Scan for the cell matching the given text and deliver its [X, Y] coordinate at center. 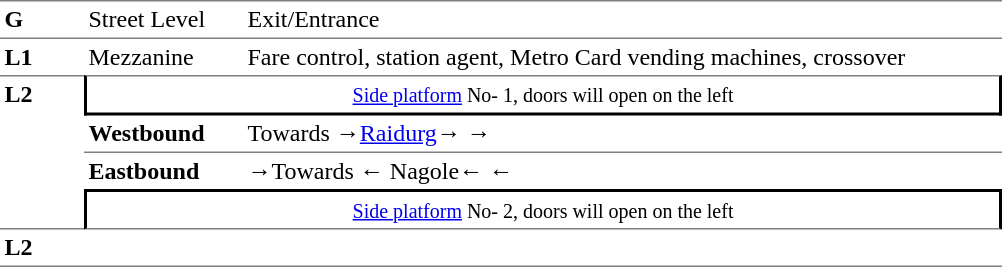
G [42, 20]
Mezzanine [164, 57]
Eastbound [164, 171]
Westbound [164, 135]
L2 [42, 152]
Exit/Entrance [622, 20]
Side platform No- 1, doors will open on the left [543, 95]
Street Level [164, 20]
Side platform No- 2, doors will open on the left [543, 209]
Fare control, station agent, Metro Card vending machines, crossover [622, 57]
Towards →Raidurg→ → [622, 135]
→Towards ← Nagole← ← [622, 171]
L1 [42, 57]
